Return [x, y] of the center of cell containing provided text 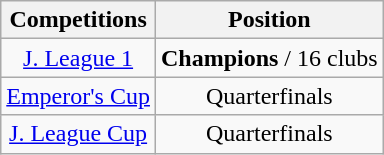
J. League 1 [78, 58]
Position [269, 20]
Emperor's Cup [78, 96]
Champions / 16 clubs [269, 58]
Competitions [78, 20]
J. League Cup [78, 134]
